From the cell containing the given text, extract its center point as [x, y] coordinate. 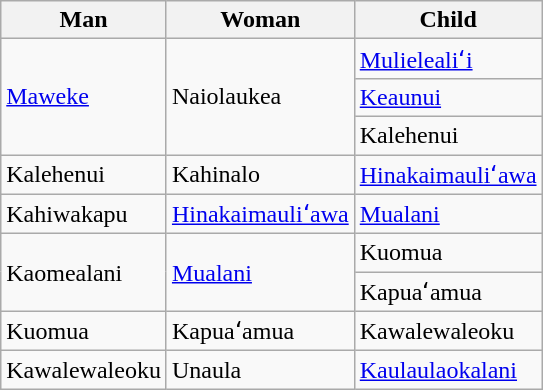
Unaula [260, 370]
Kaomealani [84, 273]
Keaunui [448, 97]
Man [84, 20]
Naiolaukea [260, 97]
Woman [260, 20]
Child [448, 20]
Kahiwakapu [84, 214]
Kahinalo [260, 174]
Mulielealiʻi [448, 59]
Kaulaulaokalani [448, 370]
Maweke [84, 97]
